From the cell containing the given text, extract its center point as [x, y] coordinate. 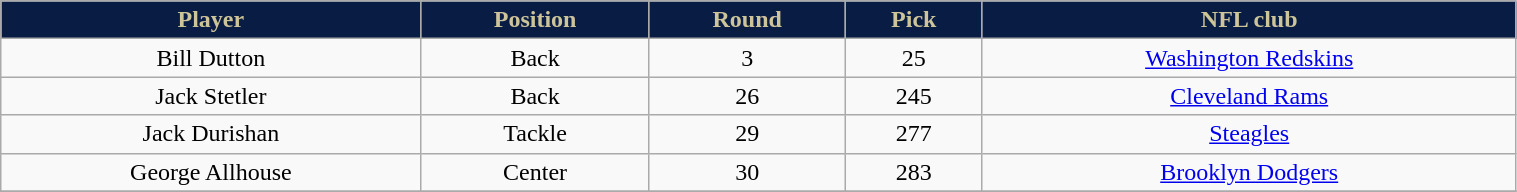
Cleveland Rams [1249, 96]
Center [535, 172]
Steagles [1249, 134]
29 [747, 134]
NFL club [1249, 20]
Position [535, 20]
25 [914, 58]
Player [211, 20]
Bill Dutton [211, 58]
Brooklyn Dodgers [1249, 172]
Jack Durishan [211, 134]
277 [914, 134]
Round [747, 20]
26 [747, 96]
George Allhouse [211, 172]
3 [747, 58]
Washington Redskins [1249, 58]
Jack Stetler [211, 96]
245 [914, 96]
283 [914, 172]
Tackle [535, 134]
30 [747, 172]
Pick [914, 20]
